Pinpoint the cell where the given text exists, returning its [X, Y] midpoint coordinate. 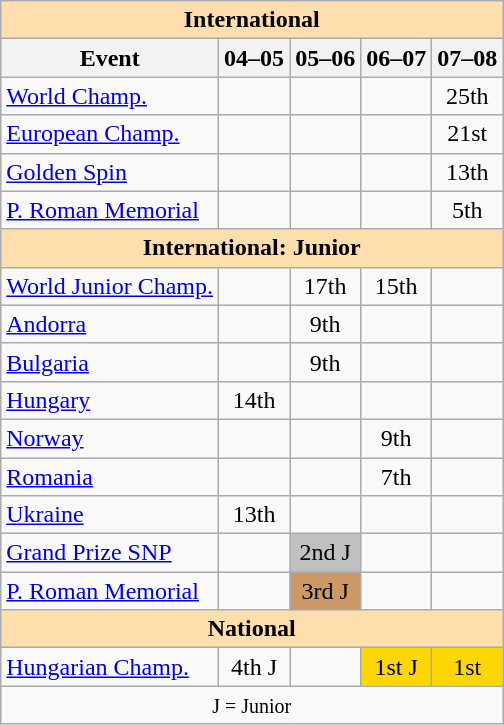
Hungary [110, 400]
25th [468, 96]
World Junior Champ. [110, 286]
2nd J [326, 553]
Hungarian Champ. [110, 667]
14th [254, 400]
Ukraine [110, 515]
1st [468, 667]
4th J [254, 667]
15th [396, 286]
J = Junior [252, 705]
National [252, 629]
World Champ. [110, 96]
Event [110, 58]
3rd J [326, 591]
07–08 [468, 58]
International [252, 20]
Bulgaria [110, 362]
Golden Spin [110, 172]
5th [468, 210]
04–05 [254, 58]
Andorra [110, 324]
21st [468, 134]
International: Junior [252, 248]
7th [396, 477]
Romania [110, 477]
Grand Prize SNP [110, 553]
European Champ. [110, 134]
Norway [110, 438]
06–07 [396, 58]
17th [326, 286]
1st J [396, 667]
05–06 [326, 58]
